Extract the [x, y] coordinate from the center of the cell holding the provided text.  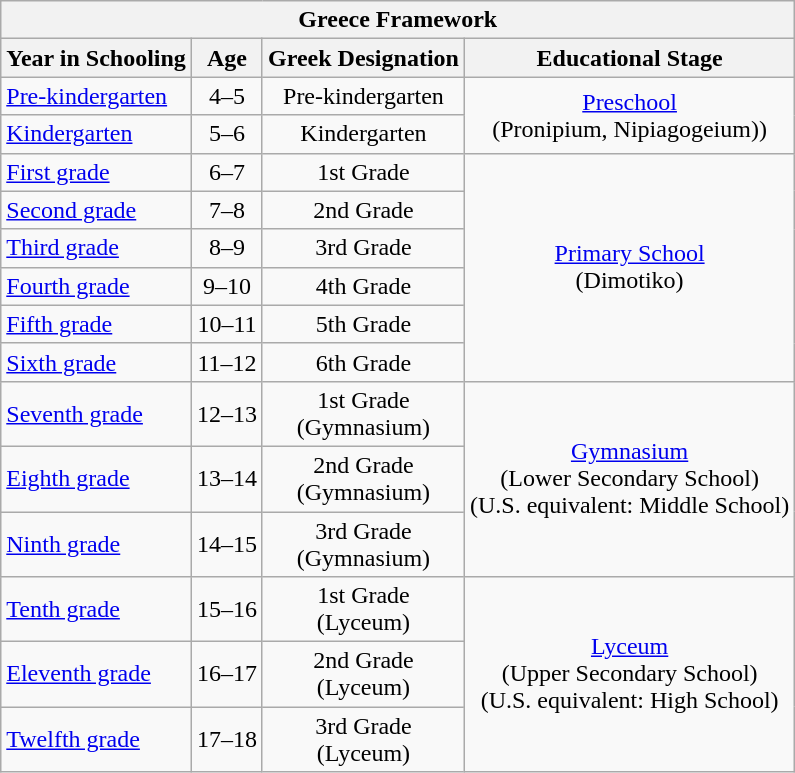
2nd Grade(Gymnasium) [363, 478]
8–9 [226, 248]
10–11 [226, 324]
Ninth grade [96, 544]
1st Grade(Gymnasium) [363, 414]
Fifth grade [96, 324]
12–13 [226, 414]
3rd Grade [363, 248]
Fourth grade [96, 286]
Preschool(Pronipium, Nipiagogeium)) [629, 115]
3rd Grade(Gymnasium) [363, 544]
4th Grade [363, 286]
Age [226, 58]
Tenth grade [96, 610]
Gymnasium(Lower Secondary School) (U.S. equivalent: Middle School) [629, 478]
4–5 [226, 96]
7–8 [226, 210]
1st Grade(Lyceum) [363, 610]
13–14 [226, 478]
Year in Schooling [96, 58]
17–18 [226, 740]
2nd Grade [363, 210]
5–6 [226, 134]
14–15 [226, 544]
First grade [96, 172]
Eighth grade [96, 478]
2nd Grade(Lyceum) [363, 674]
Third grade [96, 248]
9–10 [226, 286]
Twelfth grade [96, 740]
Greek Designation [363, 58]
Seventh grade [96, 414]
Sixth grade [96, 362]
6–7 [226, 172]
Eleventh grade [96, 674]
Greece Framework [398, 20]
Second grade [96, 210]
1st Grade [363, 172]
15–16 [226, 610]
5th Grade [363, 324]
3rd Grade(Lyceum) [363, 740]
Primary School(Dimotiko) [629, 267]
11–12 [226, 362]
16–17 [226, 674]
6th Grade [363, 362]
Lyceum(Upper Secondary School) (U.S. equivalent: High School) [629, 674]
Educational Stage [629, 58]
